Identify which cell holds the provided text, then report its [X, Y] central coordinate. 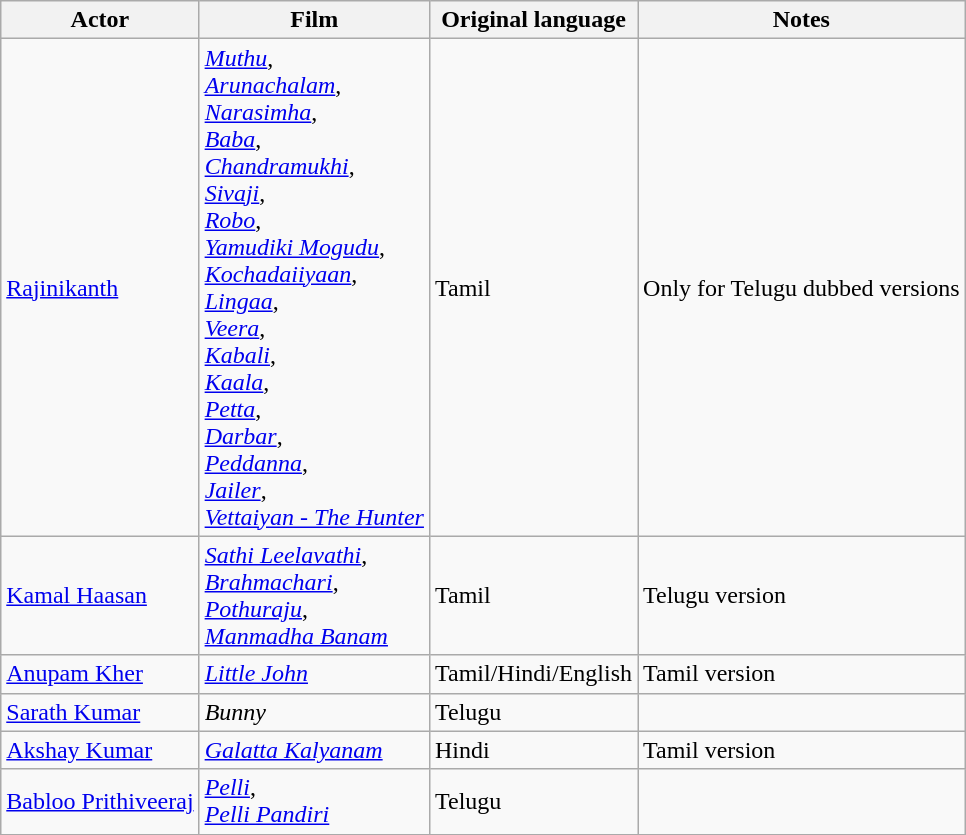
Sathi Leelavathi,Brahmachari,Pothuraju, Manmadha Banam [314, 596]
Sarath Kumar [100, 712]
Telugu version [802, 596]
Rajinikanth [100, 288]
Actor [100, 20]
Notes [802, 20]
Little John [314, 674]
Anupam Kher [100, 674]
Film [314, 20]
Kamal Haasan [100, 596]
Original language [533, 20]
Babloo Prithiveeraj [100, 802]
Hindi [533, 750]
Bunny [314, 712]
Galatta Kalyanam [314, 750]
Only for Telugu dubbed versions [802, 288]
Akshay Kumar [100, 750]
Tamil/Hindi/English [533, 674]
Pelli,Pelli Pandiri [314, 802]
